Scan for the cell matching the given text and deliver its (x, y) coordinate at center. 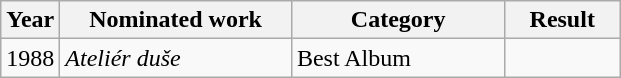
Best Album (398, 58)
Year (30, 20)
1988 (30, 58)
Result (562, 20)
Category (398, 20)
Nominated work (176, 20)
Ateliér duše (176, 58)
